Scan for the cell matching the given text and deliver its [X, Y] coordinate at center. 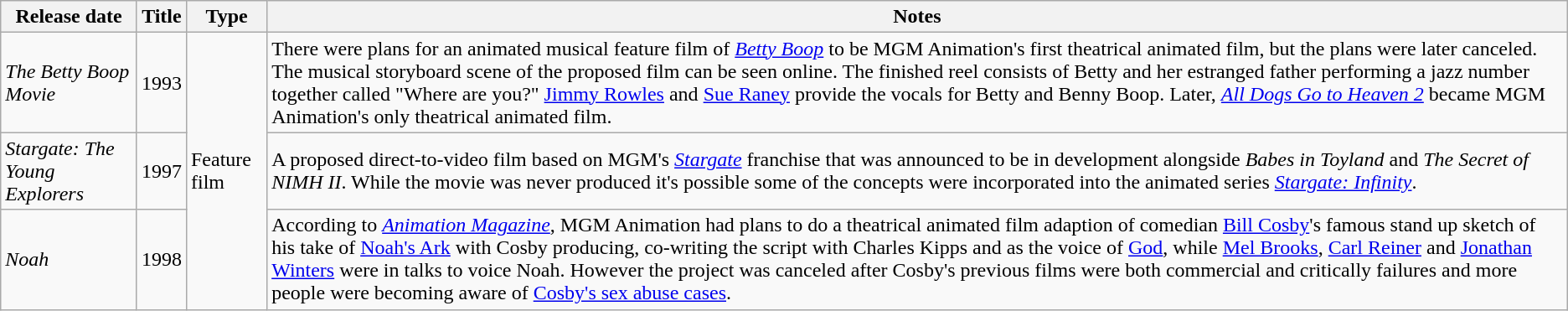
Feature film [226, 171]
1998 [161, 260]
Type [226, 17]
Noah [69, 260]
The Betty Boop Movie [69, 82]
Stargate: The Young Explorers [69, 171]
Release date [69, 17]
Notes [918, 17]
1993 [161, 82]
Title [161, 17]
1997 [161, 171]
